For the text-containing cell, return its midpoint in (x, y) coordinate format. 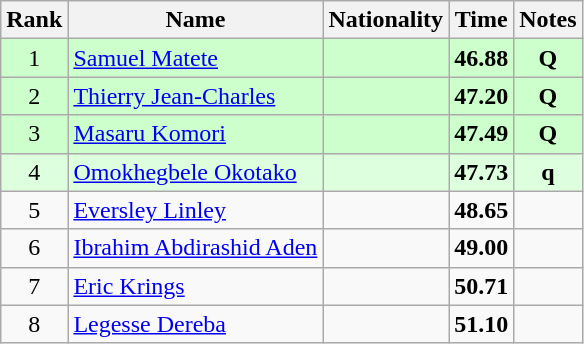
Name (196, 20)
Eric Krings (196, 286)
3 (34, 134)
46.88 (482, 58)
Notes (548, 20)
Rank (34, 20)
4 (34, 172)
Thierry Jean-Charles (196, 96)
47.73 (482, 172)
51.10 (482, 324)
q (548, 172)
2 (34, 96)
Time (482, 20)
47.20 (482, 96)
Ibrahim Abdirashid Aden (196, 248)
Legesse Dereba (196, 324)
49.00 (482, 248)
48.65 (482, 210)
50.71 (482, 286)
Masaru Komori (196, 134)
8 (34, 324)
Samuel Matete (196, 58)
Eversley Linley (196, 210)
6 (34, 248)
1 (34, 58)
7 (34, 286)
Nationality (386, 20)
Omokhegbele Okotako (196, 172)
47.49 (482, 134)
5 (34, 210)
